Determine the [X, Y] coordinate at the center of the cell enclosing the given text.  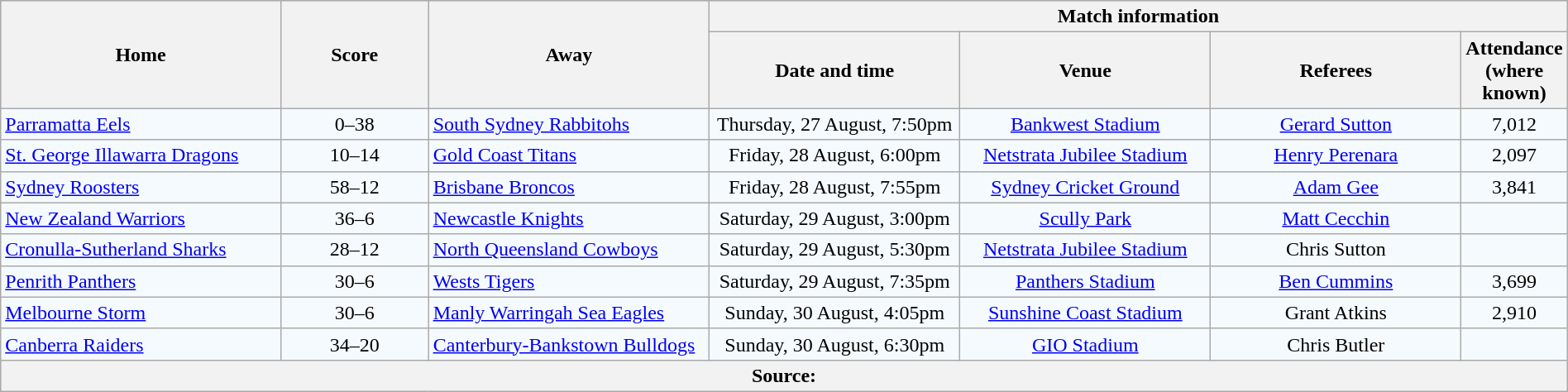
0–38 [354, 124]
Manly Warringah Sea Eagles [569, 313]
Venue [1085, 70]
Sydney Roosters [141, 187]
Grant Atkins [1336, 313]
Wests Tigers [569, 281]
Brisbane Broncos [569, 187]
Saturday, 29 August, 7:35pm [835, 281]
New Zealand Warriors [141, 218]
Source: [784, 375]
Attendance(where known) [1514, 70]
Friday, 28 August, 6:00pm [835, 155]
Chris Sutton [1336, 250]
36–6 [354, 218]
Saturday, 29 August, 3:00pm [835, 218]
Matt Cecchin [1336, 218]
Chris Butler [1336, 344]
GIO Stadium [1085, 344]
3,699 [1514, 281]
2,910 [1514, 313]
Sunshine Coast Stadium [1085, 313]
Henry Perenara [1336, 155]
Referees [1336, 70]
Adam Gee [1336, 187]
3,841 [1514, 187]
Canterbury-Bankstown Bulldogs [569, 344]
Sunday, 30 August, 4:05pm [835, 313]
Parramatta Eels [141, 124]
58–12 [354, 187]
Sydney Cricket Ground [1085, 187]
St. George Illawarra Dragons [141, 155]
Saturday, 29 August, 5:30pm [835, 250]
Gold Coast Titans [569, 155]
Ben Cummins [1336, 281]
10–14 [354, 155]
Thursday, 27 August, 7:50pm [835, 124]
Melbourne Storm [141, 313]
Bankwest Stadium [1085, 124]
Canberra Raiders [141, 344]
Score [354, 55]
2,097 [1514, 155]
34–20 [354, 344]
Penrith Panthers [141, 281]
Scully Park [1085, 218]
Match information [1139, 17]
Panthers Stadium [1085, 281]
Gerard Sutton [1336, 124]
7,012 [1514, 124]
Away [569, 55]
Friday, 28 August, 7:55pm [835, 187]
Cronulla-Sutherland Sharks [141, 250]
Date and time [835, 70]
Newcastle Knights [569, 218]
North Queensland Cowboys [569, 250]
Sunday, 30 August, 6:30pm [835, 344]
Home [141, 55]
South Sydney Rabbitohs [569, 124]
28–12 [354, 250]
